Search for the cell housing the specified text and yield its [X, Y] center coordinate. 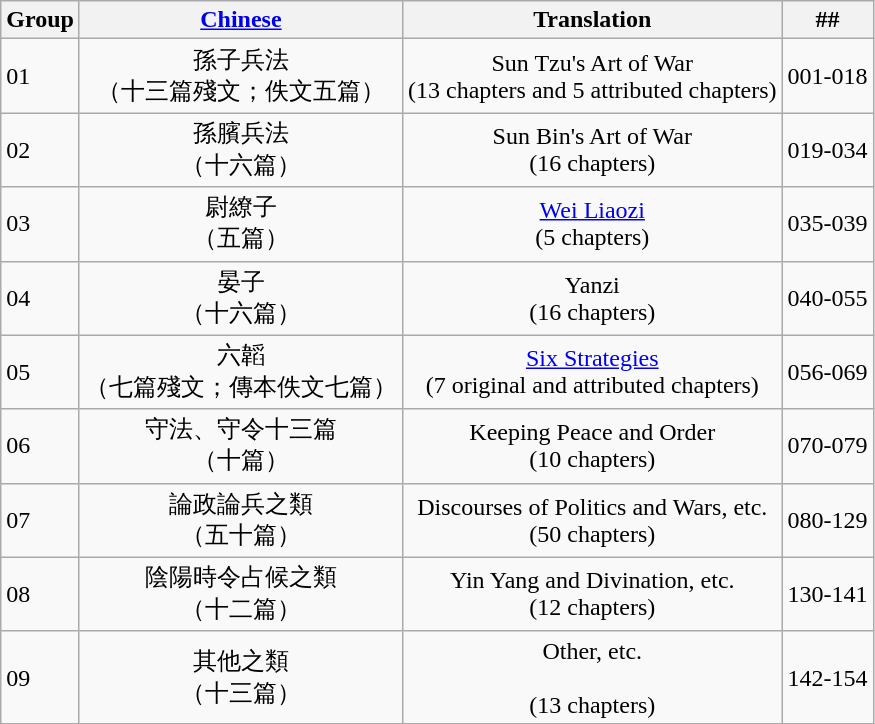
Keeping Peace and Order(10 chapters) [592, 446]
六韜（七篇殘文；傳本佚文七篇） [240, 372]
孫子兵法（十三篇殘文；佚文五篇） [240, 76]
晏子（十六篇） [240, 298]
001-018 [828, 76]
Translation [592, 20]
05 [40, 372]
080-129 [828, 520]
09 [40, 677]
01 [40, 76]
056-069 [828, 372]
Sun Tzu's Art of War(13 chapters and 5 attributed chapters) [592, 76]
04 [40, 298]
02 [40, 150]
Wei Liaozi(5 chapters) [592, 224]
08 [40, 594]
其他之類（十三篇） [240, 677]
130-141 [828, 594]
Yanzi(16 chapters) [592, 298]
Group [40, 20]
Other, etc.(13 chapters) [592, 677]
040-055 [828, 298]
142-154 [828, 677]
07 [40, 520]
Six Strategies(7 original and attributed chapters) [592, 372]
03 [40, 224]
論政論兵之類（五十篇） [240, 520]
019-034 [828, 150]
孫臏兵法（十六篇） [240, 150]
Chinese [240, 20]
Discourses of Politics and Wars, etc.(50 chapters) [592, 520]
陰陽時令占候之類（十二篇） [240, 594]
守法、守令十三篇（十篇） [240, 446]
070-079 [828, 446]
Sun Bin's Art of War(16 chapters) [592, 150]
尉繚子（五篇） [240, 224]
06 [40, 446]
Yin Yang and Divination, etc.(12 chapters) [592, 594]
## [828, 20]
035-039 [828, 224]
